Determine the [X, Y] coordinate at the center of the cell enclosing the given text.  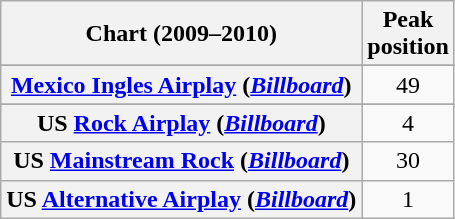
4 [408, 123]
Peakposition [408, 34]
Mexico Ingles Airplay (Billboard) [182, 85]
US Alternative Airplay (Billboard) [182, 199]
1 [408, 199]
US Mainstream Rock (Billboard) [182, 161]
49 [408, 85]
US Rock Airplay (Billboard) [182, 123]
Chart (2009–2010) [182, 34]
30 [408, 161]
